From the cell containing the given text, extract its center point as [X, Y] coordinate. 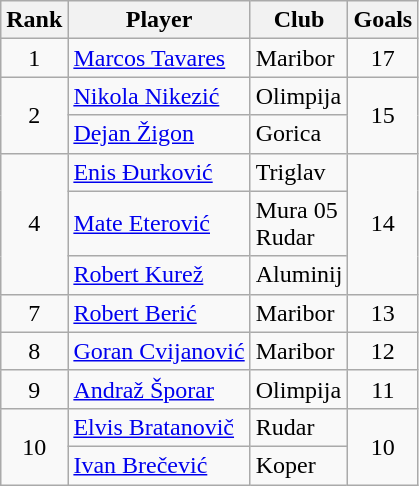
Elvis Bratanovič [159, 427]
15 [383, 115]
Robert Kurež [159, 275]
2 [34, 115]
Goals [383, 20]
14 [383, 224]
Ivan Brečević [159, 465]
Rudar [299, 427]
1 [34, 58]
Aluminij [299, 275]
13 [383, 313]
Gorica [299, 134]
9 [34, 389]
Marcos Tavares [159, 58]
8 [34, 351]
Dejan Žigon [159, 134]
7 [34, 313]
Mura 05Rudar [299, 224]
Andraž Šporar [159, 389]
Triglav [299, 172]
Player [159, 20]
Koper [299, 465]
11 [383, 389]
Mate Eterović [159, 224]
Robert Berić [159, 313]
17 [383, 58]
4 [34, 224]
Nikola Nikezić [159, 96]
12 [383, 351]
Enis Đurković [159, 172]
Rank [34, 20]
Club [299, 20]
Goran Cvijanović [159, 351]
